Search for the cell housing the specified text and yield its (x, y) center coordinate. 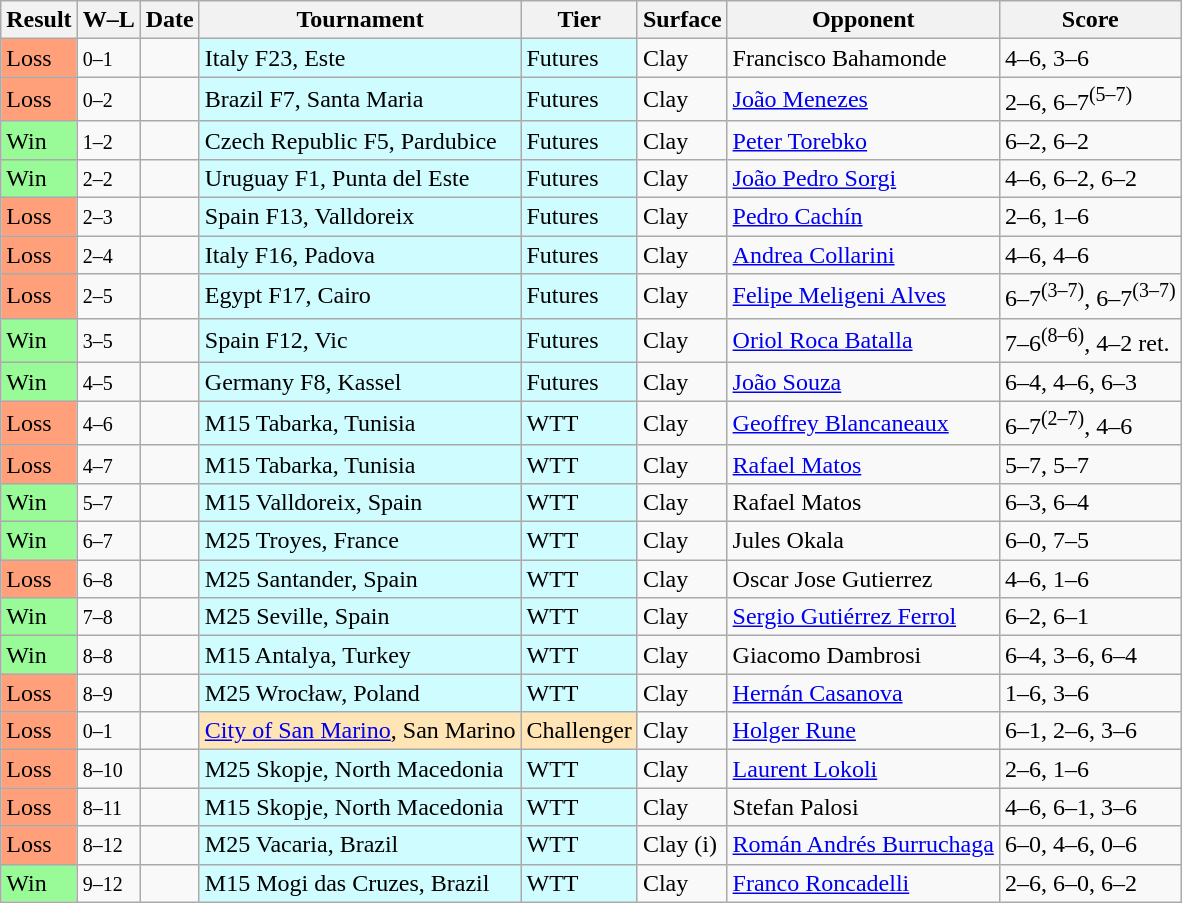
6–3, 6–4 (1090, 502)
1–2 (108, 140)
M15 Valldoreix, Spain (360, 502)
W–L (108, 20)
4–6 (108, 424)
4–6, 6–1, 3–6 (1090, 807)
Peter Torebko (863, 140)
4–7 (108, 464)
4–6, 3–6 (1090, 58)
8–10 (108, 769)
2–3 (108, 217)
Spain F13, Valldoreix (360, 217)
Giacomo Dambrosi (863, 655)
6–7 (108, 541)
Score (1090, 20)
Laurent Lokoli (863, 769)
João Pedro Sorgi (863, 178)
Geoffrey Blancaneaux (863, 424)
Result (39, 20)
2–4 (108, 255)
Tier (579, 20)
8–9 (108, 693)
Oscar Jose Gutierrez (863, 579)
M25 Skopje, North Macedonia (360, 769)
M25 Seville, Spain (360, 617)
Hernán Casanova (863, 693)
Tournament (360, 20)
M25 Troyes, France (360, 541)
M25 Santander, Spain (360, 579)
6–2, 6–1 (1090, 617)
Clay (i) (682, 845)
Andrea Collarini (863, 255)
4–6, 6–2, 6–2 (1090, 178)
Felipe Meligeni Alves (863, 296)
7–6(8–6), 4–2 ret. (1090, 340)
Sergio Gutiérrez Ferrol (863, 617)
6–0, 7–5 (1090, 541)
Germany F8, Kassel (360, 382)
6–8 (108, 579)
3–5 (108, 340)
8–11 (108, 807)
6–2, 6–2 (1090, 140)
0–2 (108, 100)
Brazil F7, Santa Maria (360, 100)
6–1, 2–6, 3–6 (1090, 731)
Challenger (579, 731)
M25 Wrocław, Poland (360, 693)
Jules Okala (863, 541)
5–7 (108, 502)
9–12 (108, 883)
M25 Vacaria, Brazil (360, 845)
João Souza (863, 382)
2–5 (108, 296)
Oriol Roca Batalla (863, 340)
Holger Rune (863, 731)
M15 Skopje, North Macedonia (360, 807)
Italy F23, Este (360, 58)
6–4, 4–6, 6–3 (1090, 382)
City of San Marino, San Marino (360, 731)
Uruguay F1, Punta del Este (360, 178)
Italy F16, Padova (360, 255)
Spain F12, Vic (360, 340)
Francisco Bahamonde (863, 58)
8–12 (108, 845)
Franco Roncadelli (863, 883)
4–6, 1–6 (1090, 579)
Opponent (863, 20)
Surface (682, 20)
1–6, 3–6 (1090, 693)
8–8 (108, 655)
Pedro Cachín (863, 217)
4–5 (108, 382)
Date (170, 20)
M15 Mogi das Cruzes, Brazil (360, 883)
Román Andrés Burruchaga (863, 845)
2–2 (108, 178)
6–7(2–7), 4–6 (1090, 424)
2–6, 6–7(5–7) (1090, 100)
6–7(3–7), 6–7(3–7) (1090, 296)
7–8 (108, 617)
Stefan Palosi (863, 807)
Czech Republic F5, Pardubice (360, 140)
6–0, 4–6, 0–6 (1090, 845)
Egypt F17, Cairo (360, 296)
2–6, 6–0, 6–2 (1090, 883)
João Menezes (863, 100)
4–6, 4–6 (1090, 255)
5–7, 5–7 (1090, 464)
M15 Antalya, Turkey (360, 655)
6–4, 3–6, 6–4 (1090, 655)
